Output the [x, y] coordinate of the center of the cell containing the given text.  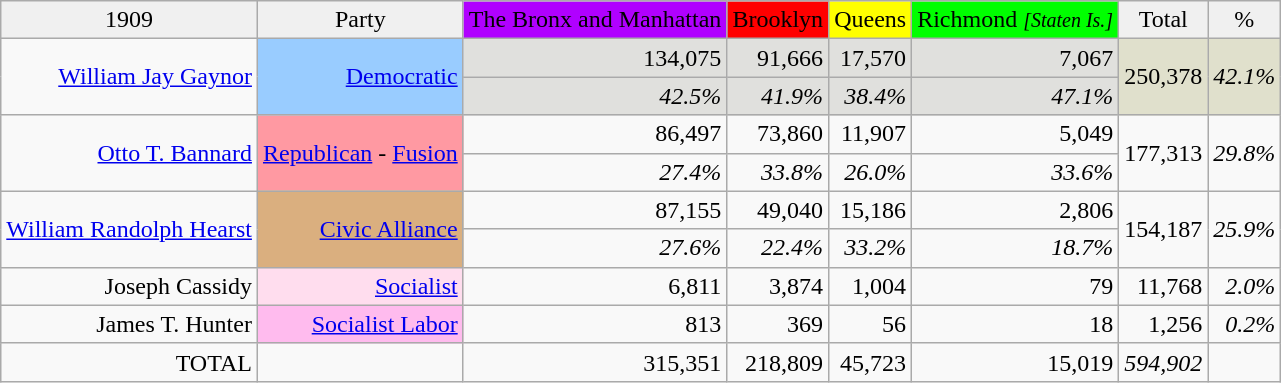
87,155 [595, 210]
41.9% [778, 96]
29.8% [1244, 153]
Socialist Labor [360, 324]
Richmond [Staten Is.] [1016, 20]
42.1% [1244, 77]
William Randolph Hearst [130, 229]
79 [1016, 286]
18 [1016, 324]
86,497 [595, 134]
11,907 [870, 134]
Brooklyn [778, 20]
17,570 [870, 58]
33.6% [1016, 172]
7,067 [1016, 58]
315,351 [595, 362]
369 [778, 324]
250,378 [1164, 77]
1,256 [1164, 324]
91,666 [778, 58]
Joseph Cassidy [130, 286]
11,768 [1164, 286]
594,902 [1164, 362]
2,806 [1016, 210]
26.0% [870, 172]
Otto T. Bannard [130, 153]
Civic Alliance [360, 229]
15,019 [1016, 362]
Democratic [360, 77]
154,187 [1164, 229]
0.2% [1244, 324]
218,809 [778, 362]
The Bronx and Manhattan [595, 20]
33.2% [870, 248]
% [1244, 20]
73,860 [778, 134]
33.8% [778, 172]
22.4% [778, 248]
813 [595, 324]
Queens [870, 20]
45,723 [870, 362]
134,075 [595, 58]
Socialist [360, 286]
Party [360, 20]
James T. Hunter [130, 324]
25.9% [1244, 229]
5,049 [1016, 134]
3,874 [778, 286]
42.5% [595, 96]
18.7% [1016, 248]
Republican - Fusion [360, 153]
56 [870, 324]
TOTAL [130, 362]
177,313 [1164, 153]
6,811 [595, 286]
27.4% [595, 172]
47.1% [1016, 96]
15,186 [870, 210]
1909 [130, 20]
William Jay Gaynor [130, 77]
49,040 [778, 210]
1,004 [870, 286]
27.6% [595, 248]
2.0% [1244, 286]
Total [1164, 20]
38.4% [870, 96]
